For the text-containing cell, return its midpoint in [x, y] coordinate format. 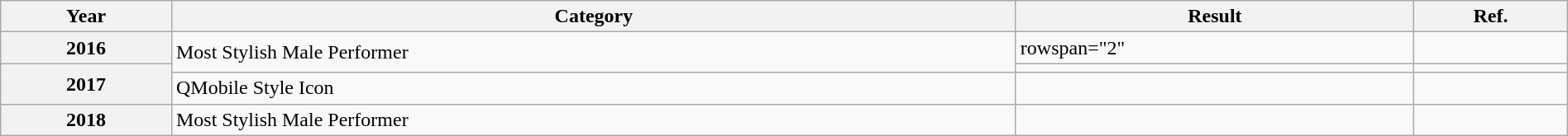
rowspan="2" [1214, 48]
QMobile Style Icon [594, 88]
Category [594, 16]
2016 [86, 48]
2018 [86, 120]
Year [86, 16]
2017 [86, 84]
Result [1214, 16]
Ref. [1491, 16]
